Locate the cell with the specified text and output its [X, Y] center coordinate. 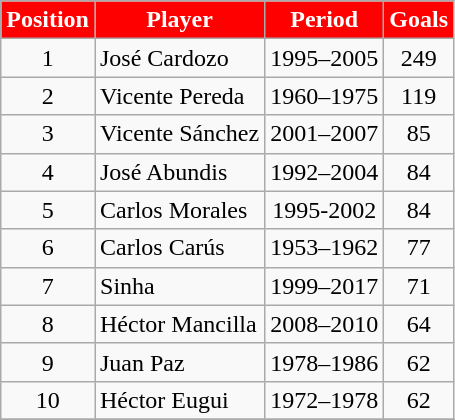
1992–2004 [324, 172]
Carlos Morales [179, 210]
1972–1978 [324, 400]
Period [324, 20]
2008–2010 [324, 324]
Vicente Pereda [179, 96]
249 [419, 58]
1960–1975 [324, 96]
7 [48, 286]
10 [48, 400]
85 [419, 134]
Goals [419, 20]
Carlos Carús [179, 248]
1 [48, 58]
5 [48, 210]
6 [48, 248]
4 [48, 172]
77 [419, 248]
2 [48, 96]
9 [48, 362]
1999–2017 [324, 286]
José Cardozo [179, 58]
119 [419, 96]
Juan Paz [179, 362]
2001–2007 [324, 134]
64 [419, 324]
1978–1986 [324, 362]
Héctor Mancilla [179, 324]
José Abundis [179, 172]
1953–1962 [324, 248]
Position [48, 20]
71 [419, 286]
1995–2005 [324, 58]
1995-2002 [324, 210]
Héctor Eugui [179, 400]
Player [179, 20]
3 [48, 134]
Vicente Sánchez [179, 134]
8 [48, 324]
Sinha [179, 286]
